Scan for the cell matching the given text and deliver its (x, y) coordinate at center. 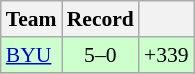
Record (100, 19)
BYU (32, 55)
Team (32, 19)
5–0 (100, 55)
+339 (166, 55)
